Identify which cell holds the provided text, then report its (x, y) central coordinate. 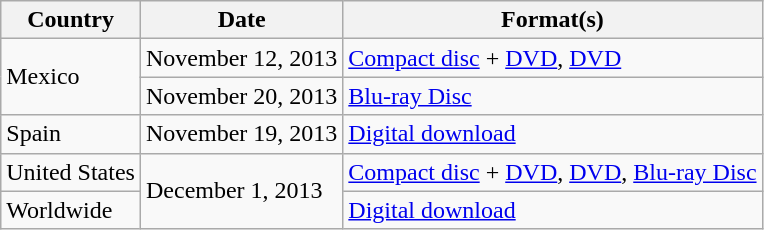
Spain (71, 134)
November 19, 2013 (241, 134)
November 12, 2013 (241, 58)
Compact disc + DVD, DVD, Blu-ray Disc (552, 172)
Country (71, 20)
December 1, 2013 (241, 191)
Format(s) (552, 20)
United States (71, 172)
November 20, 2013 (241, 96)
Compact disc + DVD, DVD (552, 58)
Blu-ray Disc (552, 96)
Mexico (71, 77)
Date (241, 20)
Worldwide (71, 210)
